Return the [X, Y] coordinate for the center point of the cell that contains the specified text.  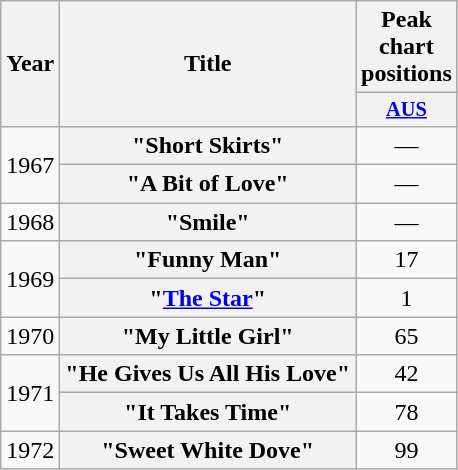
"He Gives Us All His Love" [208, 374]
78 [407, 412]
99 [407, 450]
"It Takes Time" [208, 412]
42 [407, 374]
65 [407, 336]
17 [407, 260]
1 [407, 298]
1967 [30, 164]
1969 [30, 279]
1972 [30, 450]
"Funny Man" [208, 260]
"Sweet White Dove" [208, 450]
Peak chart positions [407, 47]
Year [30, 64]
"The Star" [208, 298]
1968 [30, 222]
1971 [30, 393]
"Short Skirts" [208, 145]
"Smile" [208, 222]
AUS [407, 110]
"A Bit of Love" [208, 184]
"My Little Girl" [208, 336]
1970 [30, 336]
Title [208, 64]
